Extract the (X, Y) coordinate from the center of the cell holding the provided text.  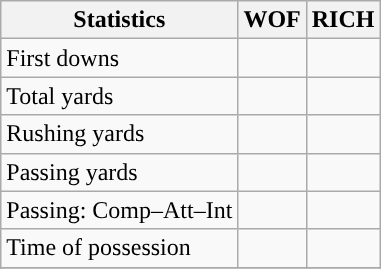
RICH (343, 20)
Time of possession (120, 248)
First downs (120, 58)
Statistics (120, 20)
Rushing yards (120, 134)
Passing: Comp–Att–Int (120, 210)
Total yards (120, 96)
WOF (272, 20)
Passing yards (120, 172)
